Locate the cell with the specified text and output its [X, Y] center coordinate. 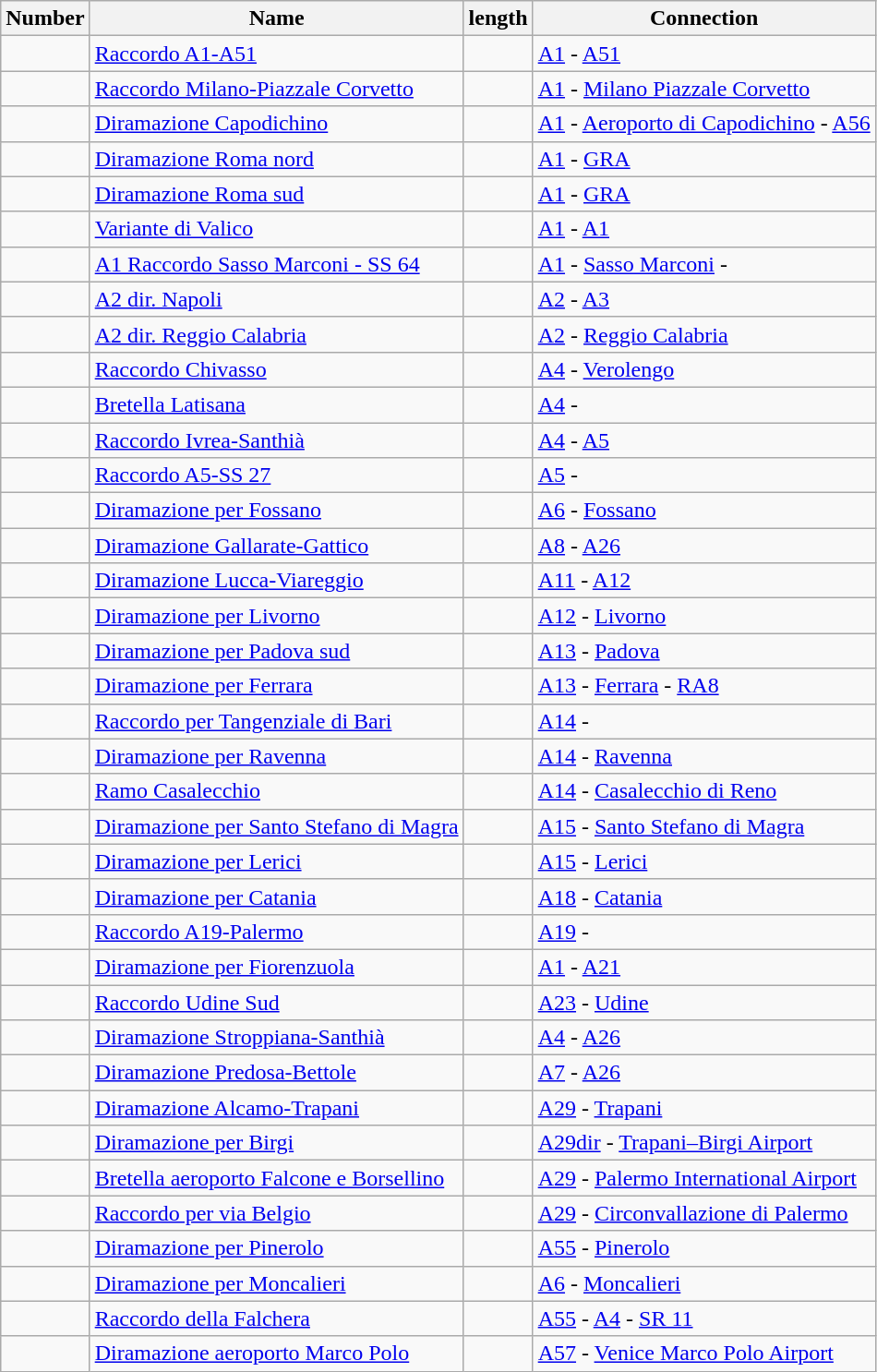
Diramazione per Santo Stefano di Magra [277, 826]
A1 - Milano Piazzale Corvetto [703, 89]
Raccordo per Tangenziale di Bari [277, 721]
Connection [703, 18]
A14 - Casalecchio di Reno [703, 791]
A1 - A21 [703, 967]
Diramazione Roma sud [277, 194]
Raccordo A1-A51 [277, 54]
A1 - Aeroporto di Capodichino - A56 [703, 124]
Raccordo A5-SS 27 [277, 475]
A15 - Lerici [703, 861]
Diramazione per Ravenna [277, 756]
Diramazione per Livorno [277, 616]
Diramazione Capodichino [277, 124]
A19 - [703, 932]
Raccordo per via Belgio [277, 1213]
Raccordo Ivrea-Santhià [277, 440]
A29 - Circonvallazione di Palermo [703, 1213]
Diramazione aeroporto Marco Polo [277, 1354]
Bretella Latisana [277, 404]
A13 - Padova [703, 651]
A4 - Verolengo [703, 369]
A14 - [703, 721]
A1 - Sasso Marconi - [703, 264]
A29 - Palermo International Airport [703, 1178]
A55 - A4 - SR 11 [703, 1318]
A18 - Catania [703, 897]
A2 dir. Napoli [277, 299]
Raccordo della Falchera [277, 1318]
A23 - Udine [703, 1002]
A55 - Pinerolo [703, 1248]
A2 dir. Reggio Calabria [277, 334]
A4 - A5 [703, 440]
Raccordo Udine Sud [277, 1002]
Diramazione Alcamo-Trapani [277, 1108]
A1 - A1 [703, 229]
A14 - Ravenna [703, 756]
A2 - A3 [703, 299]
Name [277, 18]
Diramazione Gallarate-Gattico [277, 546]
Raccordo Milano-Piazzale Corvetto [277, 89]
A11 - A12 [703, 581]
A1 - A51 [703, 54]
A4 - A26 [703, 1038]
A5 - [703, 475]
A15 - Santo Stefano di Magra [703, 826]
Diramazione per Fiorenzuola [277, 967]
A29 - Trapani [703, 1108]
A2 - Reggio Calabria [703, 334]
Diramazione per Birgi [277, 1143]
Ramo Casalecchio [277, 791]
Diramazione per Moncalieri [277, 1283]
Raccordo A19-Palermo [277, 932]
Variante di Valico [277, 229]
Bretella aeroporto Falcone e Borsellino [277, 1178]
A29dir - Trapani–Birgi Airport [703, 1143]
A4 - [703, 404]
A13 - Ferrara - RA8 [703, 686]
A7 - A26 [703, 1073]
A1 Raccordo Sasso Marconi - SS 64 [277, 264]
Diramazione per Pinerolo [277, 1248]
Diramazione Predosa-Bettole [277, 1073]
Diramazione Stroppiana-Santhià [277, 1038]
Diramazione per Padova sud [277, 651]
Raccordo Chivasso [277, 369]
A6 - Fossano [703, 511]
length [499, 18]
A6 - Moncalieri [703, 1283]
Diramazione per Ferrara [277, 686]
Diramazione Lucca-Viareggio [277, 581]
A57 - Venice Marco Polo Airport [703, 1354]
A12 - Livorno [703, 616]
Diramazione per Fossano [277, 511]
Diramazione per Lerici [277, 861]
Diramazione Roma nord [277, 159]
Diramazione per Catania [277, 897]
Number [45, 18]
A8 - A26 [703, 546]
